Identify which cell holds the provided text, then report its [x, y] central coordinate. 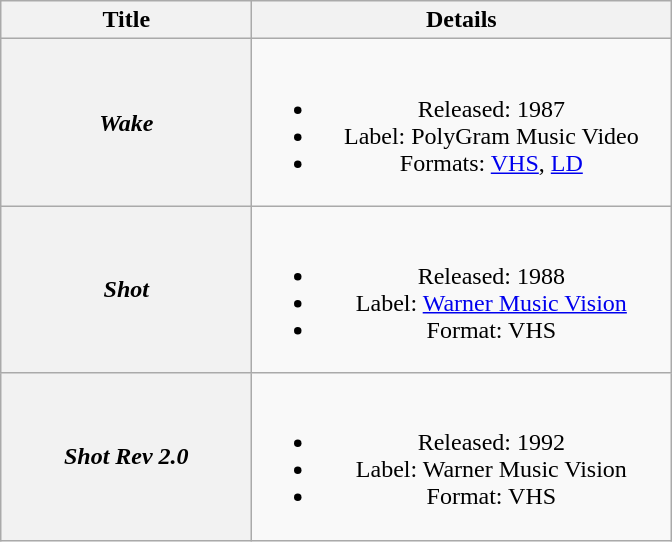
Released: 1992Label: Warner Music VisionFormat: VHS [462, 456]
Wake [126, 122]
Shot [126, 290]
Released: 1988Label: Warner Music VisionFormat: VHS [462, 290]
Released: 1987Label: PolyGram Music VideoFormats: VHS, LD [462, 122]
Shot Rev 2.0 [126, 456]
Details [462, 20]
Title [126, 20]
